Capture the cell that displays the provided text and extract its (x, y) central coordinate. 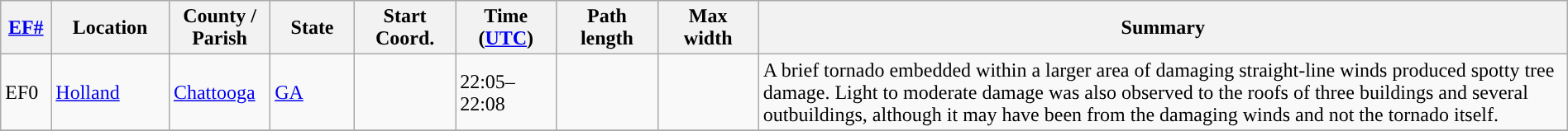
Time (UTC) (506, 28)
GA (313, 92)
Path length (607, 28)
County / Parish (219, 28)
Summary (1163, 28)
EF# (26, 28)
22:05–22:08 (506, 92)
Chattooga (219, 92)
Start Coord. (404, 28)
Location (111, 28)
EF0 (26, 92)
Max width (708, 28)
Holland (111, 92)
State (313, 28)
